Extract the [X, Y] coordinate from the center of the cell holding the provided text.  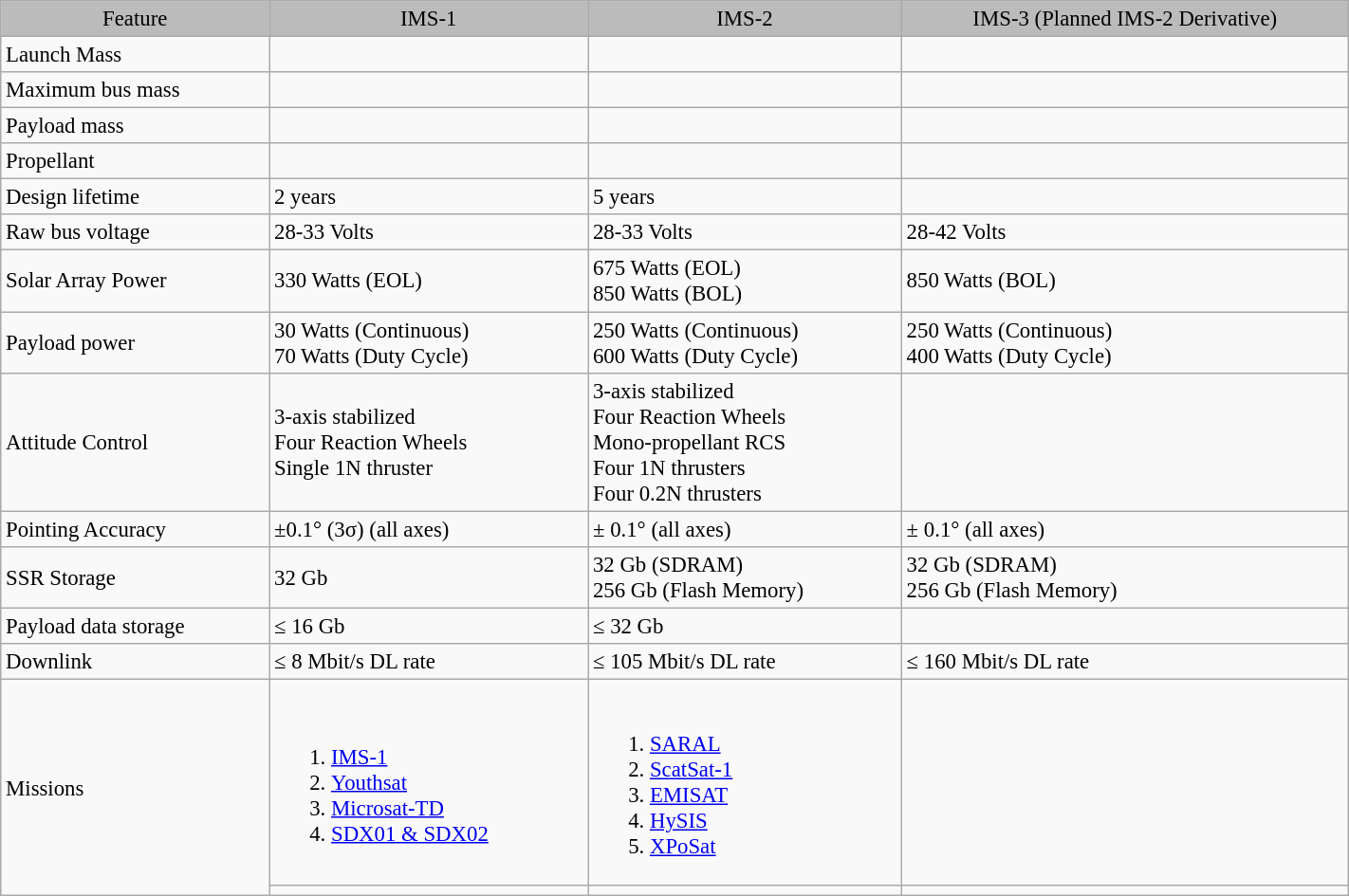
≤ 16 Gb [429, 626]
Design lifetime [135, 197]
5 years [746, 197]
32 Gb [429, 576]
Pointing Accuracy [135, 529]
Solar Array Power [135, 281]
Propellant [135, 161]
Launch Mass [135, 55]
3-axis stabilizedFour Reaction WheelsSingle 1N thruster [429, 442]
250 Watts (Continuous)400 Watts (Duty Cycle) [1125, 343]
Downlink [135, 662]
IMS-3 (Planned IMS-2 Derivative) [1125, 19]
250 Watts (Continuous)600 Watts (Duty Cycle) [746, 343]
IMS-1YouthsatMicrosat-TDSDX01 & SDX02 [429, 782]
Attitude Control [135, 442]
SARALScatSat-1EMISATHySISXPoSat [746, 782]
IMS-2 [746, 19]
≤ 105 Mbit/s DL rate [746, 662]
Missions [135, 787]
Payload data storage [135, 626]
Payload power [135, 343]
≤ 8 Mbit/s DL rate [429, 662]
Raw bus voltage [135, 232]
≤ 160 Mbit/s DL rate [1125, 662]
850 Watts (BOL) [1125, 281]
2 years [429, 197]
28-42 Volts [1125, 232]
30 Watts (Continuous)70 Watts (Duty Cycle) [429, 343]
IMS-1 [429, 19]
3-axis stabilizedFour Reaction WheelsMono-propellant RCSFour 1N thrustersFour 0.2N thrusters [746, 442]
675 Watts (EOL)850 Watts (BOL) [746, 281]
±0.1° (3σ) (all axes) [429, 529]
Payload mass [135, 126]
330 Watts (EOL) [429, 281]
Feature [135, 19]
≤ 32 Gb [746, 626]
Maximum bus mass [135, 90]
SSR Storage [135, 576]
